Provide the (X, Y) coordinate of the cell's center where the given text is located.  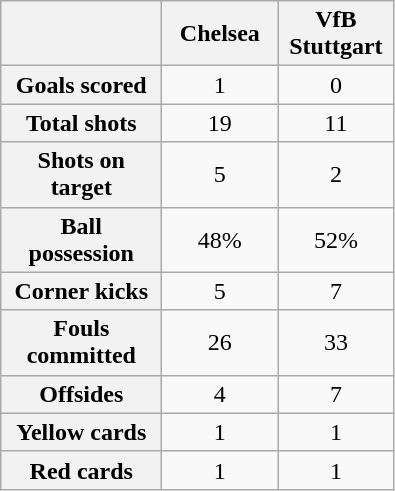
Shots on target (82, 174)
VfB Stuttgart (336, 34)
Red cards (82, 470)
4 (220, 394)
Corner kicks (82, 291)
19 (220, 123)
Total shots (82, 123)
Offsides (82, 394)
52% (336, 240)
0 (336, 85)
33 (336, 342)
11 (336, 123)
26 (220, 342)
Chelsea (220, 34)
Fouls committed (82, 342)
Ball possession (82, 240)
Yellow cards (82, 432)
48% (220, 240)
2 (336, 174)
Goals scored (82, 85)
